Output the [x, y] coordinate of the center of the cell containing the given text.  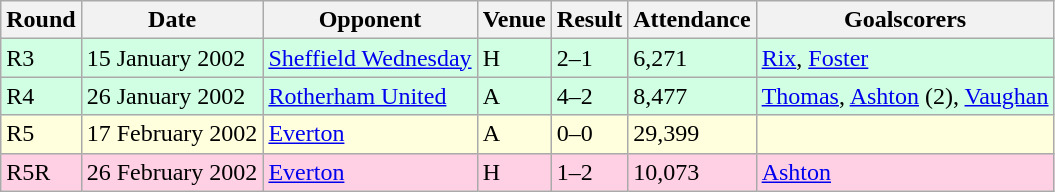
R3 [41, 58]
Opponent [370, 20]
Rix, Foster [905, 58]
Thomas, Ashton (2), Vaughan [905, 96]
Rotherham United [370, 96]
Date [172, 20]
Round [41, 20]
1–2 [589, 172]
4–2 [589, 96]
Result [589, 20]
8,477 [692, 96]
Sheffield Wednesday [370, 58]
17 February 2002 [172, 134]
15 January 2002 [172, 58]
Goalscorers [905, 20]
Ashton [905, 172]
Attendance [692, 20]
26 February 2002 [172, 172]
10,073 [692, 172]
Venue [514, 20]
29,399 [692, 134]
2–1 [589, 58]
6,271 [692, 58]
R5R [41, 172]
R4 [41, 96]
0–0 [589, 134]
26 January 2002 [172, 96]
R5 [41, 134]
